Provide the [X, Y] coordinate of the cell's center where the given text is located.  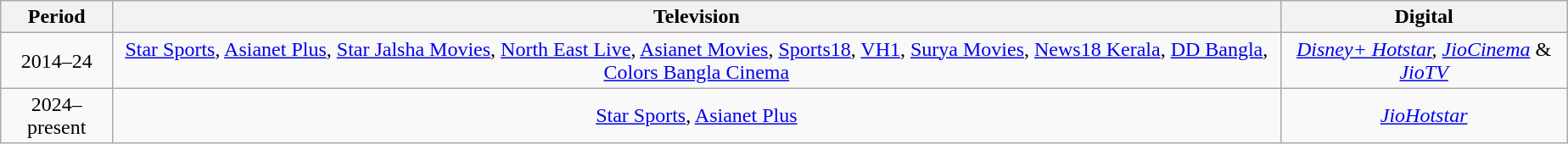
Period [57, 17]
Disney+ Hotstar, JioCinema & JioTV [1424, 61]
2024–present [57, 115]
Television [697, 17]
JioHotstar [1424, 115]
Digital [1424, 17]
2014–24 [57, 61]
Star Sports, Asianet Plus [697, 115]
